Capture the cell that displays the provided text and extract its [X, Y] central coordinate. 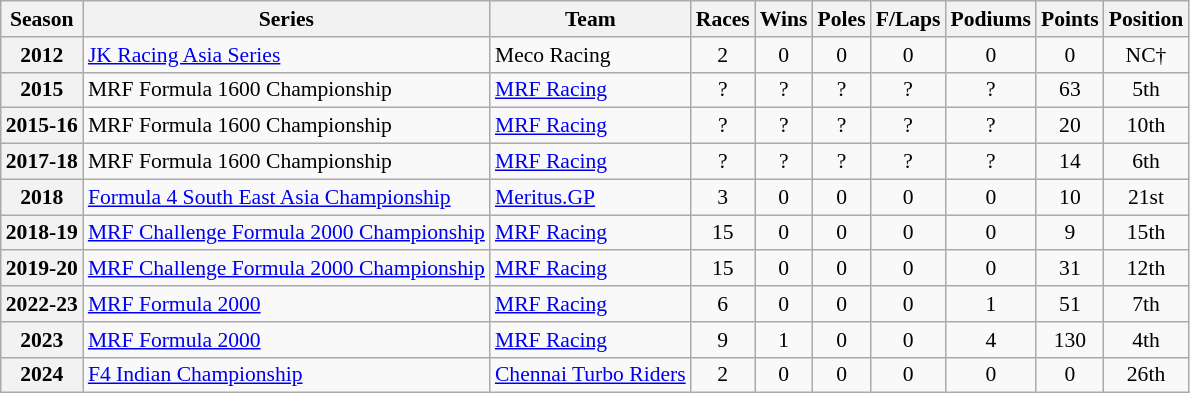
JK Racing Asia Series [286, 55]
12th [1146, 269]
Races [723, 19]
Wins [784, 19]
2019-20 [42, 269]
21st [1146, 197]
F4 Indian Championship [286, 375]
Position [1146, 19]
Team [590, 19]
Formula 4 South East Asia Championship [286, 197]
10 [1070, 197]
7th [1146, 304]
4 [992, 340]
26th [1146, 375]
2023 [42, 340]
2024 [42, 375]
Series [286, 19]
Chennai Turbo Riders [590, 375]
6 [723, 304]
2015-16 [42, 126]
2017-18 [42, 162]
NC† [1146, 55]
2018 [42, 197]
10th [1146, 126]
130 [1070, 340]
31 [1070, 269]
2018-19 [42, 233]
5th [1146, 90]
Season [42, 19]
Podiums [992, 19]
20 [1070, 126]
Points [1070, 19]
63 [1070, 90]
15th [1146, 233]
14 [1070, 162]
F/Laps [908, 19]
Meritus.GP [590, 197]
2012 [42, 55]
Poles [842, 19]
4th [1146, 340]
2015 [42, 90]
Meco Racing [590, 55]
6th [1146, 162]
51 [1070, 304]
3 [723, 197]
2022-23 [42, 304]
